Locate the cell with the specified text and output its (x, y) center coordinate. 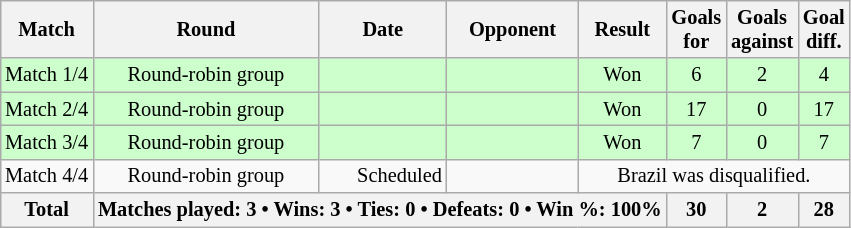
Total (46, 210)
Match (46, 29)
Brazil was disqualified. (714, 176)
Goalsfor (697, 29)
6 (697, 75)
Opponent (512, 29)
Round (206, 29)
Date (383, 29)
Match 2/4 (46, 109)
Match 3/4 (46, 142)
Matches played: 3 • Wins: 3 • Ties: 0 • Defeats: 0 • Win %: 100% (380, 210)
Scheduled (383, 176)
30 (697, 210)
Goaldiff. (824, 29)
28 (824, 210)
Match 4/4 (46, 176)
Match 1/4 (46, 75)
Goalsagainst (762, 29)
4 (824, 75)
Result (622, 29)
